From the cell containing the given text, extract its center point as [x, y] coordinate. 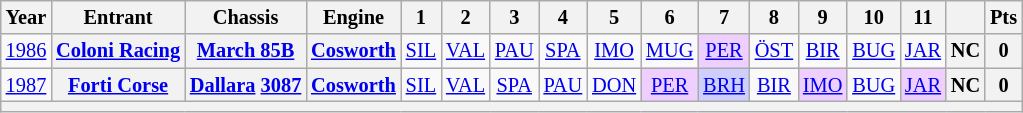
Chassis [246, 17]
3 [514, 17]
9 [822, 17]
Year [26, 17]
8 [774, 17]
6 [670, 17]
March 85B [246, 51]
DON [614, 85]
4 [564, 17]
Pts [1004, 17]
7 [724, 17]
Engine [354, 17]
Entrant [118, 17]
5 [614, 17]
Coloni Racing [118, 51]
Dallara 3087 [246, 85]
1986 [26, 51]
ÖST [774, 51]
1987 [26, 85]
1 [421, 17]
10 [874, 17]
2 [466, 17]
MUG [670, 51]
BRH [724, 85]
Forti Corse [118, 85]
11 [923, 17]
